From the cell containing the given text, extract its center point as (x, y) coordinate. 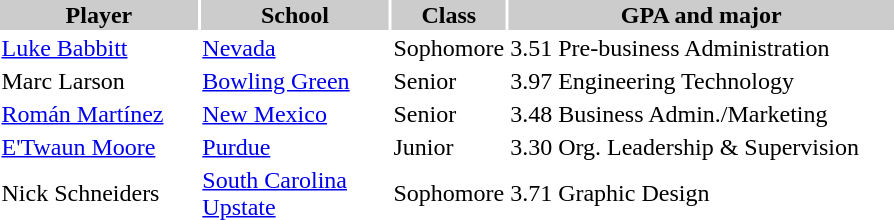
New Mexico (295, 114)
3.30 Org. Leadership & Supervision (702, 147)
Class (449, 15)
Luke Babbitt (99, 48)
Román Martínez (99, 114)
GPA and major (702, 15)
Junior (449, 147)
Purdue (295, 147)
Sophomore (449, 48)
Marc Larson (99, 81)
Nevada (295, 48)
Bowling Green (295, 81)
E'Twaun Moore (99, 147)
Player (99, 15)
School (295, 15)
3.97 Engineering Technology (702, 81)
3.51 Pre-business Administration (702, 48)
3.48 Business Admin./Marketing (702, 114)
